Identify which cell holds the provided text, then report its (x, y) central coordinate. 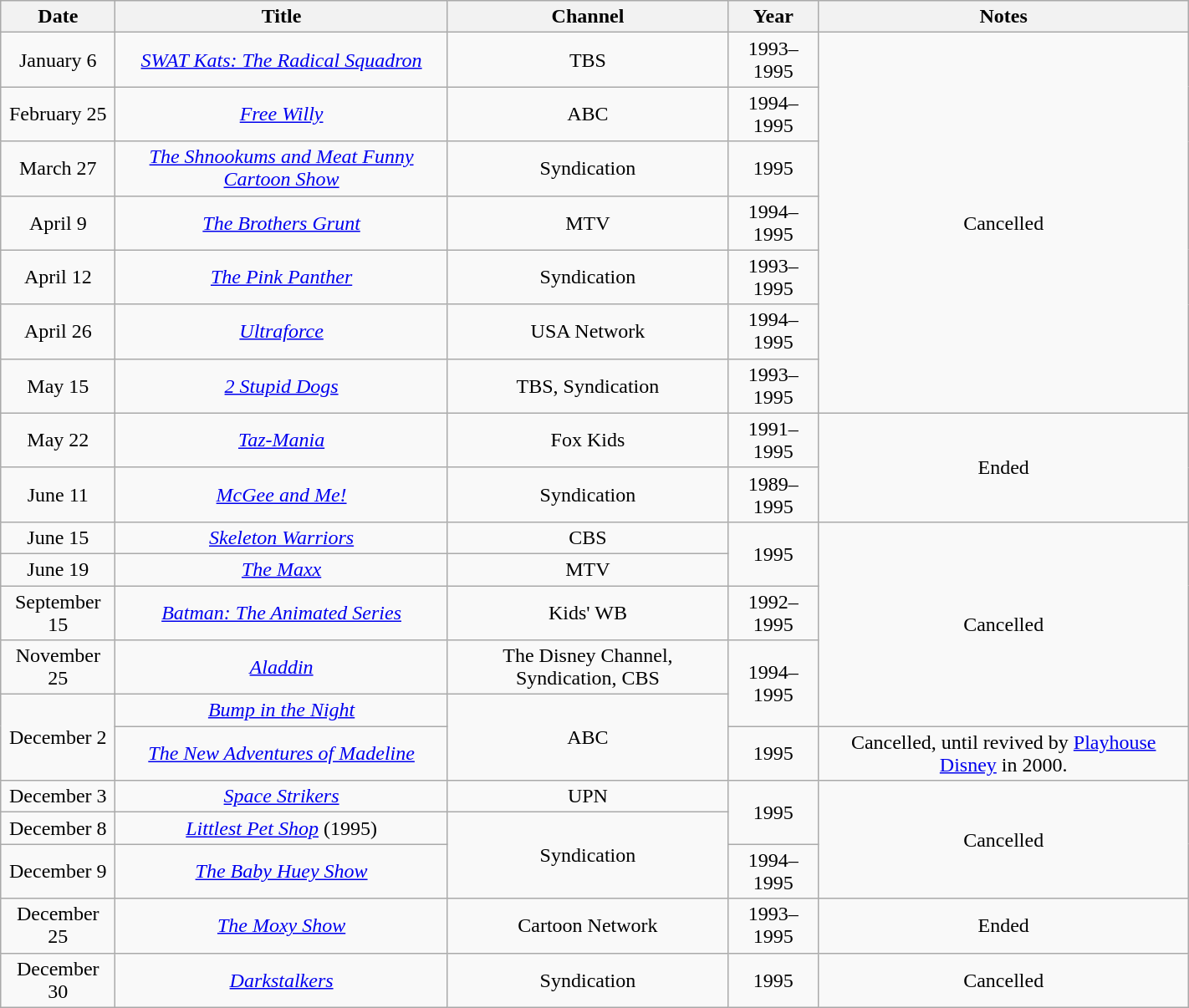
1989–1995 (774, 495)
TBS, Syndication (587, 386)
Title (281, 17)
Littlest Pet Shop (1995) (281, 828)
The Baby Huey Show (281, 871)
Kids' WB (587, 612)
December 3 (59, 797)
Skeleton Warriors (281, 537)
June 15 (59, 537)
January 6 (59, 60)
April 26 (59, 331)
Date (59, 17)
1991–1995 (774, 440)
Cartoon Network (587, 926)
The Shnookums and Meat Funny Cartoon Show (281, 169)
Fox Kids (587, 440)
Channel (587, 17)
Taz-Mania (281, 440)
December 2 (59, 737)
April 9 (59, 222)
March 27 (59, 169)
May 22 (59, 440)
The Maxx (281, 569)
May 15 (59, 386)
UPN (587, 797)
Year (774, 17)
Notes (1003, 17)
April 12 (59, 277)
The Moxy Show (281, 926)
The Pink Panther (281, 277)
1992–1995 (774, 612)
Aladdin (281, 667)
CBS (587, 537)
September 15 (59, 612)
December 30 (59, 980)
Cancelled, until revived by Playhouse Disney in 2000. (1003, 754)
December 8 (59, 828)
Ultraforce (281, 331)
February 25 (59, 114)
McGee and Me! (281, 495)
The Disney Channel, Syndication, CBS (587, 667)
The New Adventures of Madeline (281, 754)
Space Strikers (281, 797)
December 9 (59, 871)
USA Network (587, 331)
Batman: The Animated Series (281, 612)
December 25 (59, 926)
November 25 (59, 667)
Free Willy (281, 114)
Darkstalkers (281, 980)
Bump in the Night (281, 710)
The Brothers Grunt (281, 222)
SWAT Kats: The Radical Squadron (281, 60)
TBS (587, 60)
June 11 (59, 495)
June 19 (59, 569)
2 Stupid Dogs (281, 386)
